Output the [X, Y] coordinate of the center of the cell containing the given text.  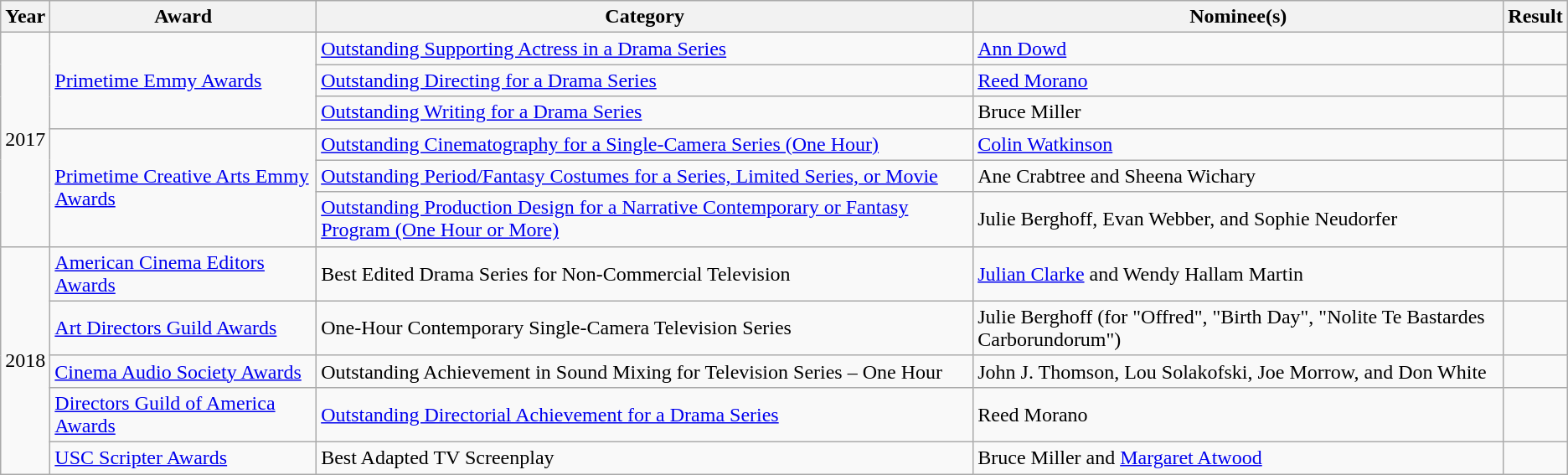
Outstanding Achievement in Sound Mixing for Television Series – One Hour [645, 371]
2017 [25, 139]
Outstanding Supporting Actress in a Drama Series [645, 49]
USC Scripter Awards [183, 457]
Primetime Creative Arts Emmy Awards [183, 188]
John J. Thomson, Lou Solakofski, Joe Morrow, and Don White [1238, 371]
Nominee(s) [1238, 17]
Best Adapted TV Screenplay [645, 457]
One-Hour Contemporary Single-Camera Television Series [645, 328]
Ane Crabtree and Sheena Wichary [1238, 176]
Outstanding Cinematography for a Single-Camera Series (One Hour) [645, 144]
Outstanding Writing for a Drama Series [645, 112]
Ann Dowd [1238, 49]
Outstanding Directing for a Drama Series [645, 80]
Julie Berghoff (for "Offred", "Birth Day", "Nolite Te Bastardes Carborundorum") [1238, 328]
Colin Watkinson [1238, 144]
Result [1535, 17]
Art Directors Guild Awards [183, 328]
Bruce Miller and Margaret Atwood [1238, 457]
Year [25, 17]
2018 [25, 360]
Outstanding Production Design for a Narrative Contemporary or Fantasy Program (One Hour or More) [645, 219]
Julie Berghoff, Evan Webber, and Sophie Neudorfer [1238, 219]
Outstanding Directorial Achievement for a Drama Series [645, 414]
Outstanding Period/Fantasy Costumes for a Series, Limited Series, or Movie [645, 176]
Best Edited Drama Series for Non-Commercial Television [645, 273]
Award [183, 17]
Category [645, 17]
Directors Guild of America Awards [183, 414]
Cinema Audio Society Awards [183, 371]
American Cinema Editors Awards [183, 273]
Julian Clarke and Wendy Hallam Martin [1238, 273]
Primetime Emmy Awards [183, 80]
Bruce Miller [1238, 112]
